Pinpoint the cell where the given text exists, returning its [x, y] midpoint coordinate. 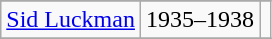
Sid Luckman [71, 20]
1935–1938 [200, 20]
